For the text-containing cell, return its midpoint in [X, Y] coordinate format. 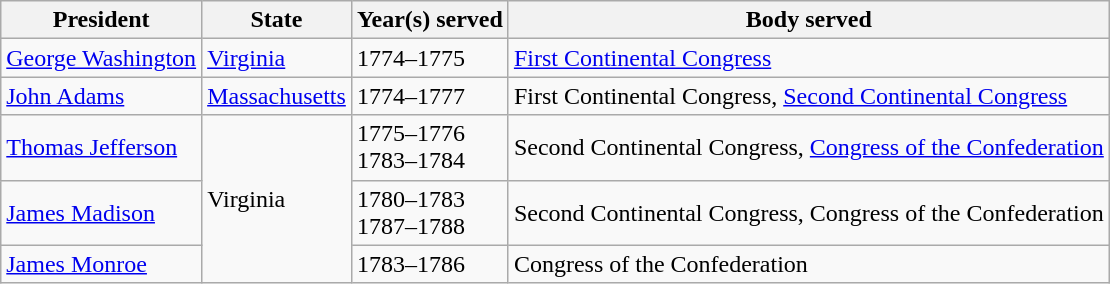
James Monroe [102, 264]
Body served [808, 20]
1774–1777 [430, 96]
Thomas Jefferson [102, 148]
George Washington [102, 58]
Congress of the Confederation [808, 264]
President [102, 20]
Year(s) served [430, 20]
James Madison [102, 212]
Massachusetts [277, 96]
State [277, 20]
First Continental Congress [808, 58]
1780–17831787–1788 [430, 212]
First Continental Congress, Second Continental Congress [808, 96]
1775–17761783–1784 [430, 148]
John Adams [102, 96]
1774–1775 [430, 58]
1783–1786 [430, 264]
